Locate the cell with the specified text and output its (X, Y) center coordinate. 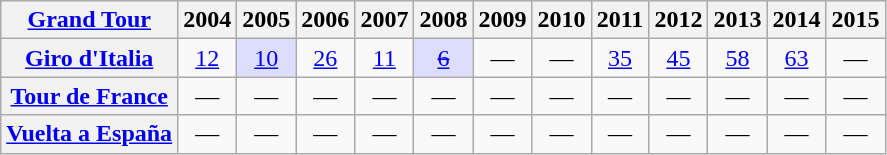
2013 (738, 20)
Tour de France (90, 96)
Vuelta a España (90, 134)
2009 (502, 20)
2012 (678, 20)
26 (326, 58)
2008 (444, 20)
35 (620, 58)
2011 (620, 20)
11 (384, 58)
Grand Tour (90, 20)
45 (678, 58)
2004 (208, 20)
Giro d'Italia (90, 58)
12 (208, 58)
58 (738, 58)
2005 (266, 20)
63 (796, 58)
2006 (326, 20)
2015 (856, 20)
2010 (562, 20)
6 (444, 58)
10 (266, 58)
2014 (796, 20)
2007 (384, 20)
